Find where the given text appears and provide that cell's center as [x, y] coordinate. 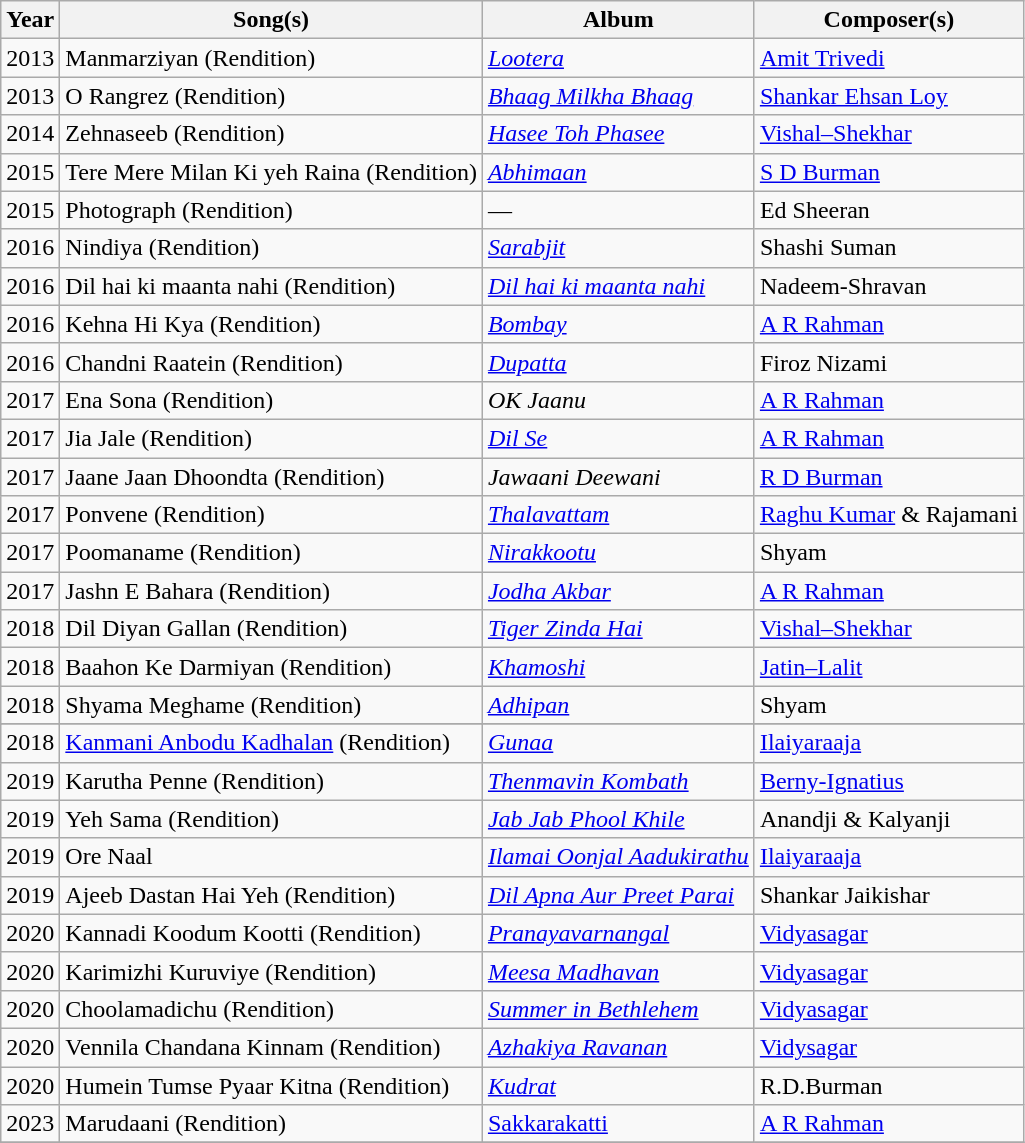
R.D.Burman [888, 1085]
Composer(s) [888, 20]
Shankar Ehsan Loy [888, 96]
— [618, 210]
Ponvene (Rendition) [272, 515]
Photograph (Rendition) [272, 210]
Jab Jab Phool Khile [618, 819]
Karutha Penne (Rendition) [272, 781]
Zehnaseeb (Rendition) [272, 134]
Dil Diyan Gallan (Rendition) [272, 629]
Dil hai ki maanta nahi [618, 286]
Album [618, 20]
Jodha Akbar [618, 591]
Ore Naal [272, 857]
Bombay [618, 324]
Dil Se [618, 438]
2014 [30, 134]
Raghu Kumar & Rajamani [888, 515]
Yeh Sama (Rendition) [272, 819]
Sakkarakatti [618, 1124]
Dil hai ki maanta nahi (Rendition) [272, 286]
Vidysagar [888, 1047]
Ena Sona (Rendition) [272, 400]
S D Burman [888, 172]
Tiger Zinda Hai [618, 629]
Kudrat [618, 1085]
Song(s) [272, 20]
OK Jaanu [618, 400]
Nadeem-Shravan [888, 286]
Jatin–Lalit [888, 667]
Jawaani Deewani [618, 477]
Kehna Hi Kya (Rendition) [272, 324]
Bhaag Milkha Bhaag [618, 96]
Choolamadichu (Rendition) [272, 1009]
Anandji & Kalyanji [888, 819]
Shankar Jaikishar [888, 895]
Tere Mere Milan Ki yeh Raina (Rendition) [272, 172]
2023 [30, 1124]
Thalavattam [618, 515]
Nirakkootu [618, 553]
Summer in Bethlehem [618, 1009]
Thenmavin Kombath [618, 781]
Dil Apna Aur Preet Parai [618, 895]
Year [30, 20]
Meesa Madhavan [618, 971]
Manmarziyan (Rendition) [272, 58]
Sarabjit [618, 248]
Karimizhi Kuruviye (Rendition) [272, 971]
Gunaa [618, 743]
Shashi Suman [888, 248]
Jashn E Bahara (Rendition) [272, 591]
Khamoshi [618, 667]
Hasee Toh Phasee [618, 134]
Ajeeb Dastan Hai Yeh (Rendition) [272, 895]
Kannadi Koodum Kootti (Rendition) [272, 933]
Berny-Ignatius [888, 781]
Humein Tumse Pyaar Kitna (Rendition) [272, 1085]
Chandni Raatein (Rendition) [272, 362]
Ed Sheeran [888, 210]
Azhakiya Ravanan [618, 1047]
Adhipan [618, 705]
Shyama Meghame (Rendition) [272, 705]
Kanmani Anbodu Kadhalan (Rendition) [272, 743]
Poomaname (Rendition) [272, 553]
Nindiya (Rendition) [272, 248]
Marudaani (Rendition) [272, 1124]
Lootera [618, 58]
Baahon Ke Darmiyan (Rendition) [272, 667]
Pranayavarnangal [618, 933]
Vennila Chandana Kinnam (Rendition) [272, 1047]
Jia Jale (Rendition) [272, 438]
Firoz Nizami [888, 362]
Jaane Jaan Dhoondta (Rendition) [272, 477]
Dupatta [618, 362]
Abhimaan [618, 172]
Amit Trivedi [888, 58]
Ilamai Oonjal Aadukirathu [618, 857]
O Rangrez (Rendition) [272, 96]
R D Burman [888, 477]
